Determine the (X, Y) coordinate at the center of the cell enclosing the given text.  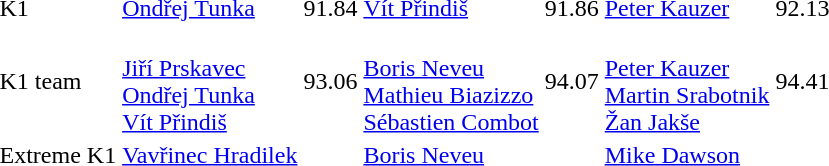
Boris NeveuMathieu BiazizzoSébastien Combot (451, 82)
94.07 (572, 82)
Jiří PrskavecOndřej TunkaVít Přindiš (210, 82)
93.06 (330, 82)
Peter KauzerMartin SrabotnikŽan Jakše (687, 82)
